Output the [x, y] coordinate of the center of the cell containing the given text.  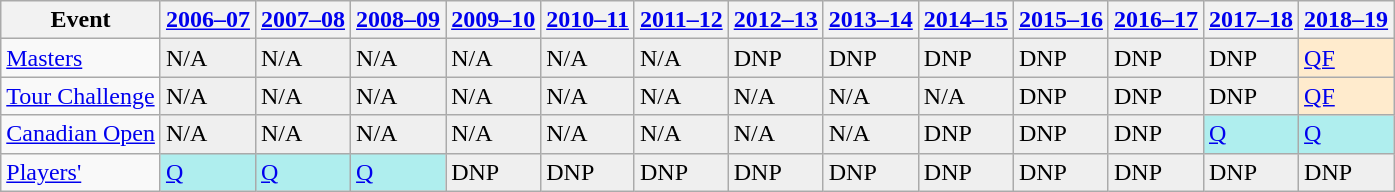
Tour Challenge [81, 96]
2010–11 [588, 20]
2018–19 [1346, 20]
2009–10 [494, 20]
2014–15 [966, 20]
2015–16 [1060, 20]
Masters [81, 58]
Event [81, 20]
2011–12 [681, 20]
2007–08 [302, 20]
Canadian Open [81, 134]
2012–13 [776, 20]
Players' [81, 172]
2016–17 [1156, 20]
2006–07 [208, 20]
2008–09 [398, 20]
2017–18 [1250, 20]
2013–14 [870, 20]
